Pinpoint the cell where the given text exists, returning its [X, Y] midpoint coordinate. 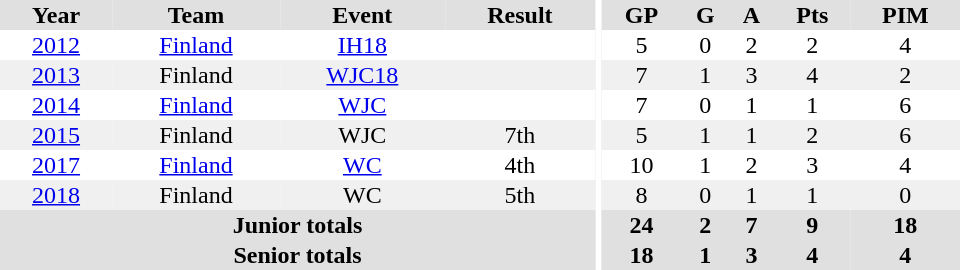
24 [642, 225]
Senior totals [298, 255]
9 [812, 225]
Year [56, 15]
Result [520, 15]
2015 [56, 135]
2014 [56, 105]
Team [196, 15]
Event [362, 15]
WJC18 [362, 75]
GP [642, 15]
4th [520, 165]
IH18 [362, 45]
PIM [906, 15]
Junior totals [298, 225]
2017 [56, 165]
5th [520, 195]
2013 [56, 75]
8 [642, 195]
2012 [56, 45]
G [705, 15]
10 [642, 165]
A [752, 15]
2018 [56, 195]
7th [520, 135]
Pts [812, 15]
